Capture the cell that displays the provided text and extract its [x, y] central coordinate. 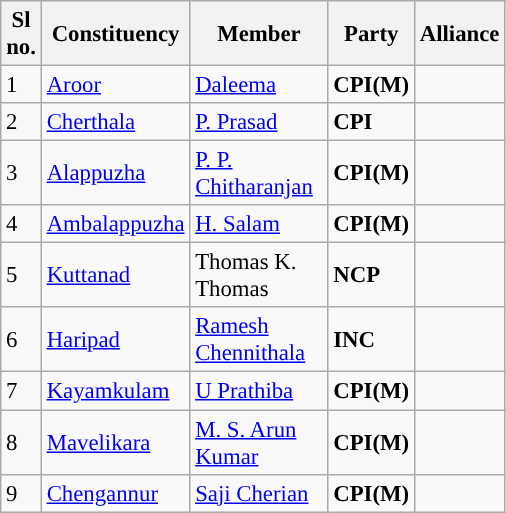
8 [22, 442]
Sl no. [22, 34]
Constituency [115, 34]
Member [259, 34]
Mavelikara [115, 442]
3 [22, 174]
Kuttanad [115, 276]
Thomas K. Thomas [259, 276]
Cherthala [115, 122]
5 [22, 276]
9 [22, 493]
Alliance [459, 34]
7 [22, 391]
Party [372, 34]
Chengannur [115, 493]
CPI [372, 122]
Haripad [115, 340]
M. S. Arun Kumar [259, 442]
INC [372, 340]
P. P. Chitharanjan [259, 174]
H. Salam [259, 224]
NCP [372, 276]
2 [22, 122]
Ramesh Chennithala [259, 340]
P. Prasad [259, 122]
Daleema [259, 85]
Kayamkulam [115, 391]
1 [22, 85]
U Prathiba [259, 391]
Ambalappuzha [115, 224]
Alappuzha [115, 174]
6 [22, 340]
Saji Cherian [259, 493]
Aroor [115, 85]
4 [22, 224]
